Determine the [X, Y] coordinate at the center of the cell enclosing the given text.  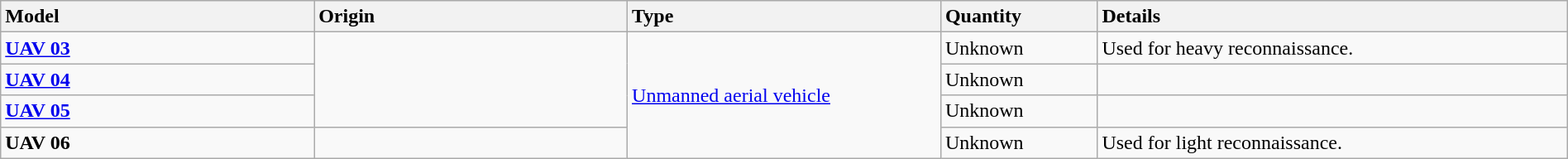
Unmanned aerial vehicle [784, 95]
Used for light reconnaissance. [1332, 142]
Details [1332, 17]
UAV 04 [157, 79]
Quantity [1019, 17]
Type [784, 17]
Used for heavy reconnaissance. [1332, 48]
UAV 05 [157, 111]
Origin [471, 17]
UAV 06 [157, 142]
Model [157, 17]
UAV 03 [157, 48]
